Capture the cell that displays the provided text and extract its [x, y] central coordinate. 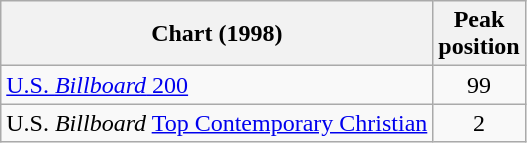
99 [479, 85]
2 [479, 123]
U.S. Billboard Top Contemporary Christian [217, 123]
Chart (1998) [217, 34]
Peakposition [479, 34]
U.S. Billboard 200 [217, 85]
